Extract the (x, y) coordinate from the center of the cell holding the provided text.  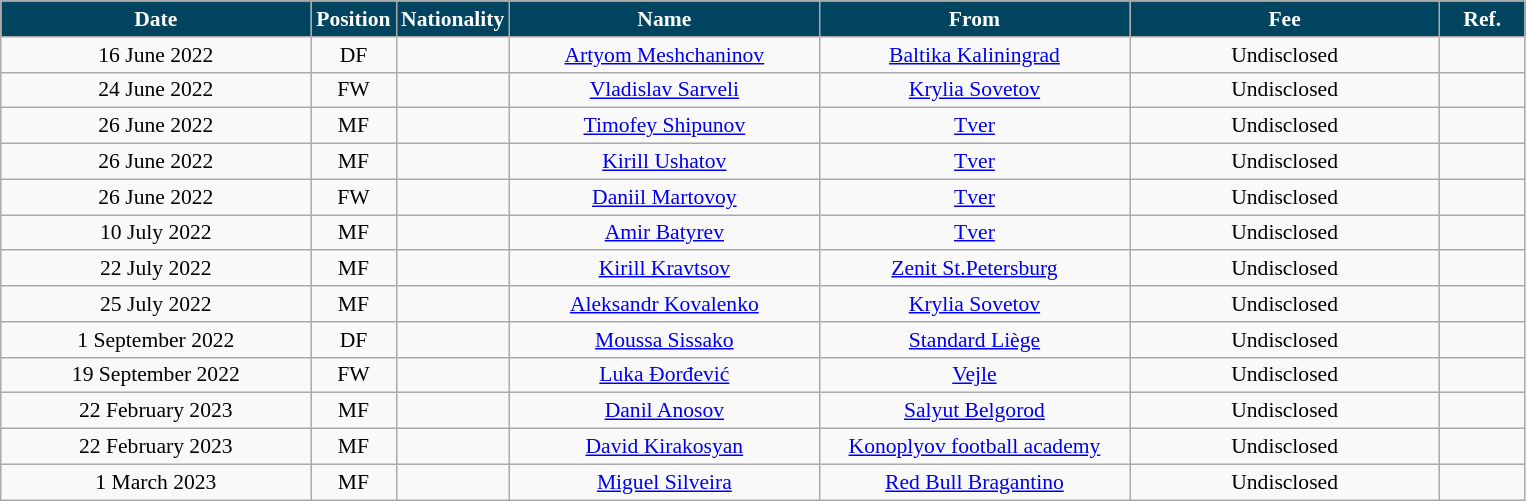
Nationality (452, 19)
Salyut Belgorod (974, 411)
Date (156, 19)
Kirill Ushatov (664, 162)
10 July 2022 (156, 233)
Moussa Sissako (664, 340)
Luka Đorđević (664, 375)
David Kirakosyan (664, 447)
Baltika Kaliningrad (974, 55)
Fee (1285, 19)
Ref. (1482, 19)
1 September 2022 (156, 340)
Artyom Meshchaninov (664, 55)
Zenit St.Petersburg (974, 269)
Danil Anosov (664, 411)
From (974, 19)
Amir Batyrev (664, 233)
Miguel Silveira (664, 482)
Vladislav Sarveli (664, 90)
25 July 2022 (156, 304)
16 June 2022 (156, 55)
Timofey Shipunov (664, 126)
Position (354, 19)
1 March 2023 (156, 482)
22 July 2022 (156, 269)
Red Bull Bragantino (974, 482)
Konoplyov football academy (974, 447)
Kirill Kravtsov (664, 269)
Aleksandr Kovalenko (664, 304)
Name (664, 19)
Vejle (974, 375)
Standard Liège (974, 340)
Daniil Martovoy (664, 197)
24 June 2022 (156, 90)
19 September 2022 (156, 375)
